Scan for the cell matching the given text and deliver its (x, y) coordinate at center. 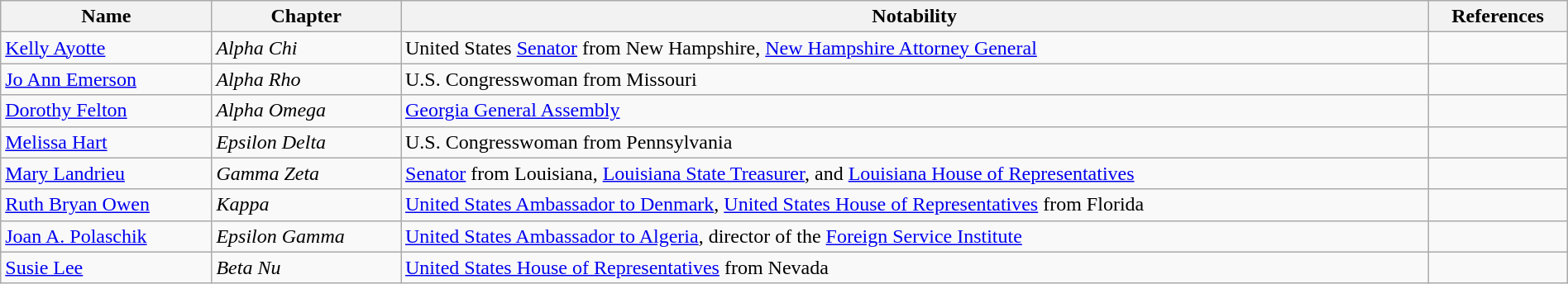
Kappa (306, 205)
Gamma Zeta (306, 173)
United States Senator from New Hampshire, New Hampshire Attorney General (914, 48)
Mary Landrieu (106, 173)
Melissa Hart (106, 142)
Georgia General Assembly (914, 111)
Epsilon Gamma (306, 236)
Alpha Chi (306, 48)
Alpha Rho (306, 79)
Senator from Louisiana, Louisiana State Treasurer, and Louisiana House of Representatives (914, 173)
Joan A. Polaschik (106, 236)
Ruth Bryan Owen (106, 205)
Kelly Ayotte (106, 48)
United States Ambassador to Denmark, United States House of Representatives from Florida (914, 205)
Susie Lee (106, 267)
Dorothy Felton (106, 111)
References (1498, 17)
United States House of Representatives from Nevada (914, 267)
Jo Ann Emerson (106, 79)
U.S. Congresswoman from Pennsylvania (914, 142)
Beta Nu (306, 267)
Name (106, 17)
United States Ambassador to Algeria, director of the Foreign Service Institute (914, 236)
U.S. Congresswoman from Missouri (914, 79)
Chapter (306, 17)
Notability (914, 17)
Alpha Omega (306, 111)
Epsilon Delta (306, 142)
